Provide the [X, Y] coordinate of the cell's center where the given text is located.  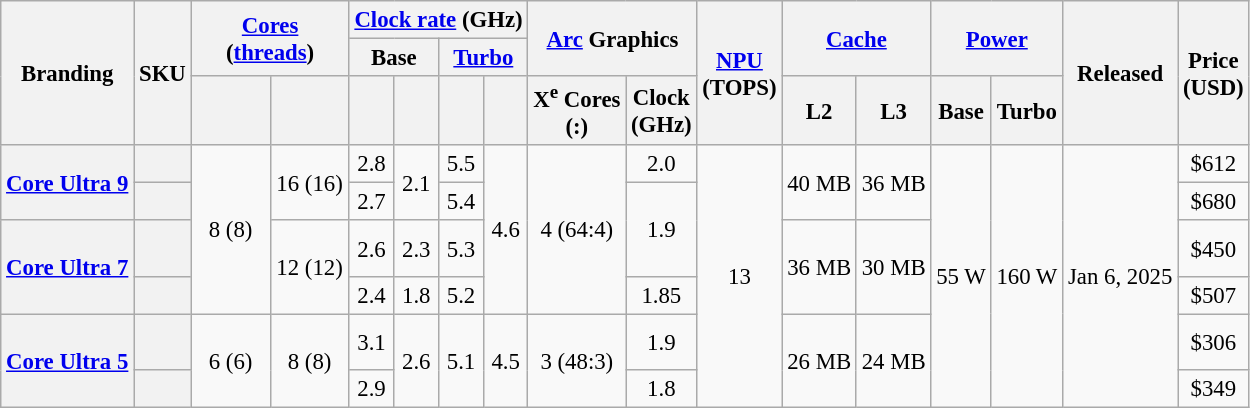
Core Ultra 9 [68, 182]
2.7 [372, 202]
2.4 [372, 296]
3 (48:3) [577, 361]
16 (16) [310, 182]
5.4 [462, 202]
Xe Cores (:) [577, 110]
$507 [1214, 296]
Cache [856, 38]
L2 [820, 110]
13 [740, 276]
Core Ultra 5 [68, 361]
2.8 [372, 164]
3.1 [372, 342]
4.6 [506, 230]
160 W [1027, 276]
$306 [1214, 342]
Jan 6, 2025 [1120, 276]
55 W [961, 276]
Clock rate (GHz) [438, 20]
Core Ultra 7 [68, 267]
Released [1120, 73]
Arc Graphics [612, 38]
Branding [68, 73]
$349 [1214, 389]
4.5 [506, 361]
5.1 [462, 361]
26 MB [820, 361]
2.3 [416, 248]
5.3 [462, 248]
24 MB [894, 361]
12 (12) [310, 267]
$612 [1214, 164]
Power [997, 38]
1.85 [662, 296]
Cores (threads) [270, 38]
30 MB [894, 267]
6 (6) [230, 361]
4 (64:4) [577, 230]
Price (USD) [1214, 73]
40 MB [820, 182]
NPU (TOPS) [740, 73]
$450 [1214, 248]
5.5 [462, 164]
SKU [162, 73]
2.0 [662, 164]
2.1 [416, 182]
$680 [1214, 202]
L3 [894, 110]
2.9 [372, 389]
Clock (GHz) [662, 110]
5.2 [462, 296]
